Find where the given text appears and provide that cell's center as (x, y) coordinate. 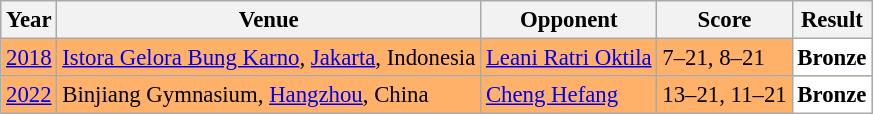
13–21, 11–21 (724, 95)
Cheng Hefang (569, 95)
Binjiang Gymnasium, Hangzhou, China (269, 95)
Result (832, 20)
Istora Gelora Bung Karno, Jakarta, Indonesia (269, 58)
2018 (29, 58)
Opponent (569, 20)
Venue (269, 20)
2022 (29, 95)
7–21, 8–21 (724, 58)
Leani Ratri Oktila (569, 58)
Year (29, 20)
Score (724, 20)
